Extract the (x, y) coordinate from the center of the cell holding the provided text.  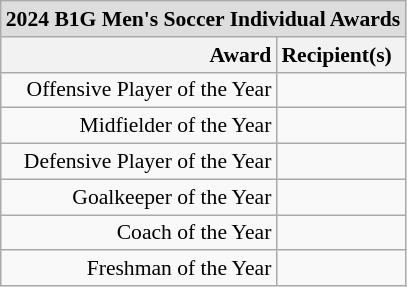
Recipient(s) (340, 55)
Coach of the Year (139, 233)
Freshman of the Year (139, 269)
Midfielder of the Year (139, 126)
Goalkeeper of the Year (139, 197)
Offensive Player of the Year (139, 90)
Defensive Player of the Year (139, 162)
2024 B1G Men's Soccer Individual Awards (204, 19)
Award (139, 55)
